Scan for the cell matching the given text and deliver its (x, y) coordinate at center. 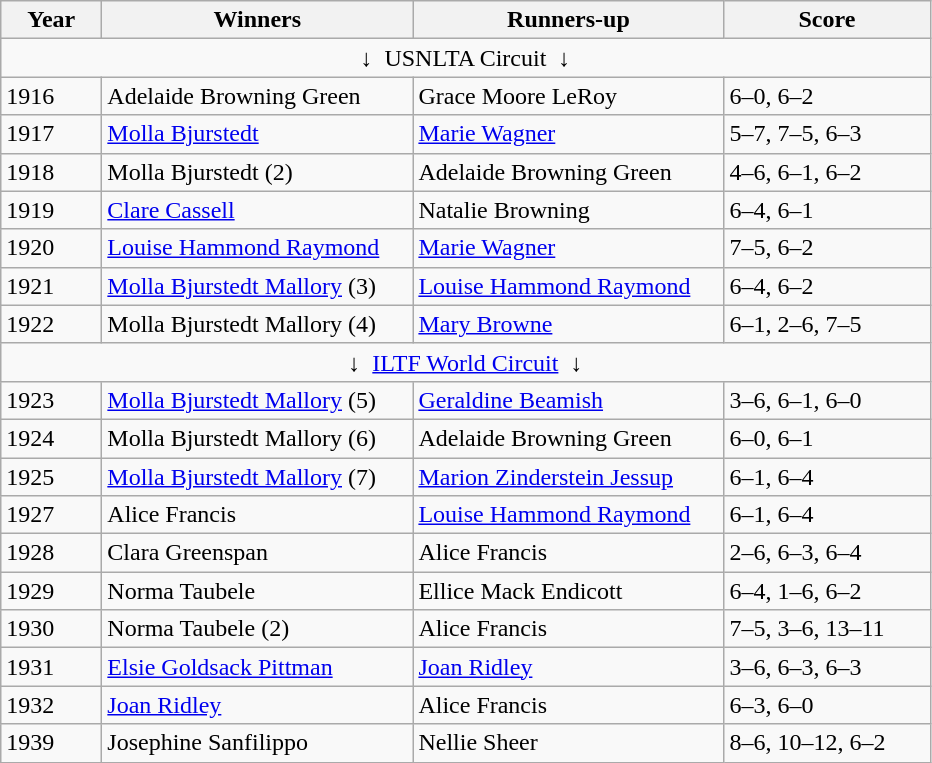
↓ USNLTA Circuit ↓ (466, 58)
1923 (52, 400)
Josephine Sanfilippo (258, 743)
1932 (52, 705)
Ellice Mack Endicott (568, 591)
6–4, 1–6, 6–2 (827, 591)
Molla Bjurstedt Mallory (3) (258, 286)
Molla Bjurstedt Mallory (5) (258, 400)
3–6, 6–3, 6–3 (827, 667)
6–4, 6–1 (827, 210)
Geraldine Beamish (568, 400)
1928 (52, 553)
1922 (52, 324)
1925 (52, 477)
Mary Browne (568, 324)
6–4, 6–2 (827, 286)
3–6, 6–1, 6–0 (827, 400)
Natalie Browning (568, 210)
1931 (52, 667)
1919 (52, 210)
Year (52, 20)
1921 (52, 286)
8–6, 10–12, 6–2 (827, 743)
4–6, 6–1, 6–2 (827, 172)
1939 (52, 743)
Marion Zinderstein Jessup (568, 477)
1916 (52, 96)
6–0, 6–1 (827, 438)
Nellie Sheer (568, 743)
1929 (52, 591)
Grace Moore LeRoy (568, 96)
Molla Bjurstedt (2) (258, 172)
5–7, 7–5, 6–3 (827, 134)
7–5, 3–6, 13–11 (827, 629)
Molla Bjurstedt Mallory (7) (258, 477)
Winners (258, 20)
1927 (52, 515)
Norma Taubele (258, 591)
Clara Greenspan (258, 553)
Molla Bjurstedt Mallory (6) (258, 438)
1917 (52, 134)
↓ ILTF World Circuit ↓ (466, 362)
1924 (52, 438)
Elsie Goldsack Pittman (258, 667)
Molla Bjurstedt (258, 134)
2–6, 6–3, 6–4 (827, 553)
1930 (52, 629)
6–0, 6–2 (827, 96)
7–5, 6–2 (827, 248)
Runners-up (568, 20)
Norma Taubele (2) (258, 629)
Score (827, 20)
6–3, 6–0 (827, 705)
Clare Cassell (258, 210)
1920 (52, 248)
6–1, 2–6, 7–5 (827, 324)
1918 (52, 172)
Molla Bjurstedt Mallory (4) (258, 324)
